Return (x, y) of the center of cell containing provided text 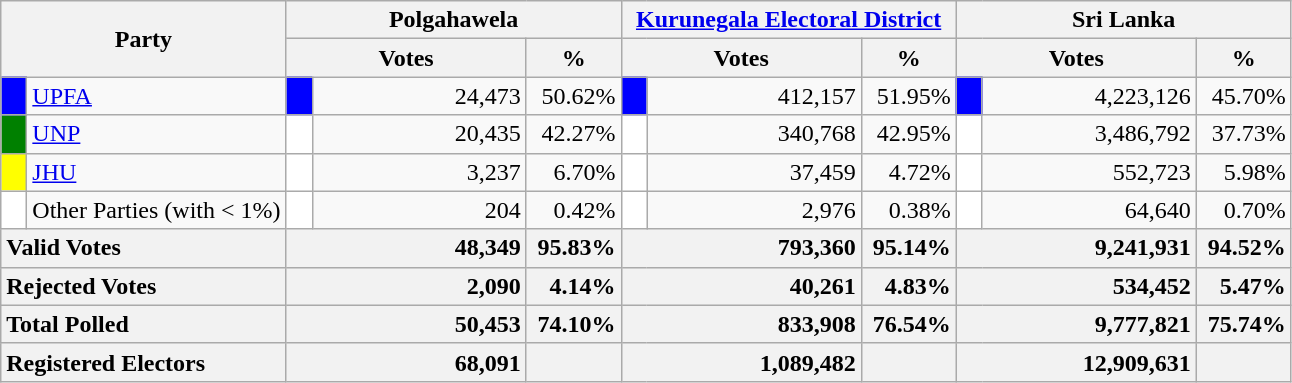
Party (144, 39)
Polgahawela (454, 20)
37.73% (1244, 134)
204 (419, 210)
24,473 (419, 96)
12,909,631 (1076, 362)
5.98% (1244, 172)
UPFA (156, 96)
4.14% (574, 286)
Rejected Votes (144, 286)
42.27% (574, 134)
3,237 (419, 172)
48,349 (406, 248)
37,459 (754, 172)
6.70% (574, 172)
Other Parties (with < 1%) (156, 210)
50,453 (406, 324)
833,908 (741, 324)
793,360 (741, 248)
45.70% (1244, 96)
50.62% (574, 96)
2,090 (406, 286)
340,768 (754, 134)
20,435 (419, 134)
JHU (156, 172)
4.72% (908, 172)
Registered Electors (144, 362)
68,091 (406, 362)
Valid Votes (144, 248)
40,261 (741, 286)
UNP (156, 134)
1,089,482 (741, 362)
Sri Lanka (1124, 20)
Kurunegala Electoral District (788, 20)
95.14% (908, 248)
76.54% (908, 324)
0.38% (908, 210)
5.47% (1244, 286)
95.83% (574, 248)
Total Polled (144, 324)
3,486,792 (1089, 134)
4.83% (908, 286)
75.74% (1244, 324)
9,777,821 (1076, 324)
4,223,126 (1089, 96)
51.95% (908, 96)
64,640 (1089, 210)
94.52% (1244, 248)
534,452 (1076, 286)
74.10% (574, 324)
412,157 (754, 96)
9,241,931 (1076, 248)
0.42% (574, 210)
42.95% (908, 134)
552,723 (1089, 172)
0.70% (1244, 210)
2,976 (754, 210)
